Locate the cell with the specified text and output its [x, y] center coordinate. 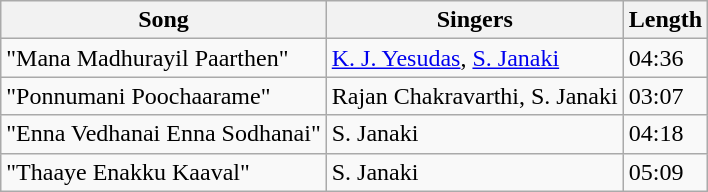
Rajan Chakravarthi, S. Janaki [474, 96]
K. J. Yesudas, S. Janaki [474, 58]
"Thaaye Enakku Kaaval" [164, 172]
04:18 [665, 134]
"Enna Vedhanai Enna Sodhanai" [164, 134]
03:07 [665, 96]
Length [665, 20]
Song [164, 20]
"Ponnumani Poochaarame" [164, 96]
05:09 [665, 172]
Singers [474, 20]
"Mana Madhurayil Paarthen" [164, 58]
04:36 [665, 58]
